Pinpoint the cell where the given text exists, returning its (X, Y) midpoint coordinate. 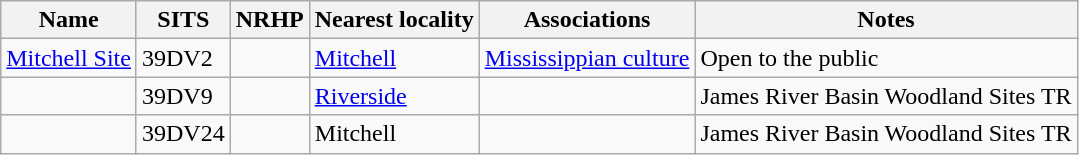
Mississippian culture (587, 58)
39DV24 (183, 134)
Mitchell Site (69, 58)
Nearest locality (394, 20)
39DV9 (183, 96)
39DV2 (183, 58)
SITS (183, 20)
Associations (587, 20)
Open to the public (886, 58)
Notes (886, 20)
Riverside (394, 96)
Name (69, 20)
NRHP (270, 20)
